Provide the (x, y) coordinate of the cell's center where the given text is located.  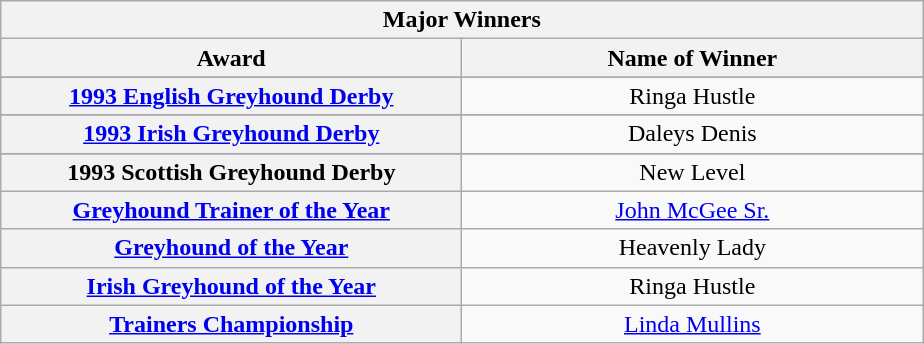
Heavenly Lady (692, 248)
1993 Irish Greyhound Derby (232, 134)
Daleys Denis (692, 134)
Irish Greyhound of the Year (232, 286)
1993 English Greyhound Derby (232, 96)
Major Winners (462, 20)
Award (232, 58)
Greyhound Trainer of the Year (232, 210)
Greyhound of the Year (232, 248)
Linda Mullins (692, 324)
1993 Scottish Greyhound Derby (232, 172)
Name of Winner (692, 58)
John McGee Sr. (692, 210)
Trainers Championship (232, 324)
New Level (692, 172)
